For the text-containing cell, return its midpoint in [x, y] coordinate format. 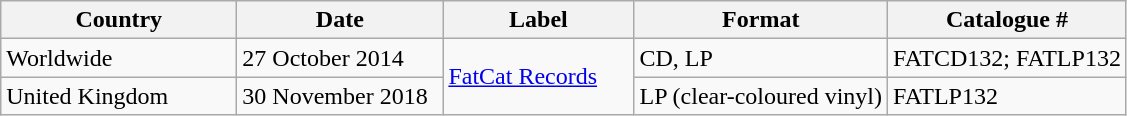
FATCD132; FATLP132 [1008, 58]
United Kingdom [119, 96]
CD, LP [761, 58]
FatCat Records [538, 77]
Label [538, 20]
Worldwide [119, 58]
Date [340, 20]
27 October 2014 [340, 58]
30 November 2018 [340, 96]
LP (clear-coloured vinyl) [761, 96]
Catalogue # [1008, 20]
Format [761, 20]
Country [119, 20]
FATLP132 [1008, 96]
